Find where the given text appears and provide that cell's center as (X, Y) coordinate. 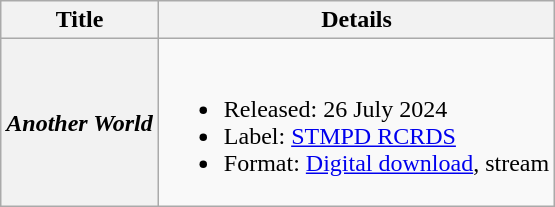
Details (356, 20)
Another World (80, 122)
Released: 26 July 2024Label: STMPD RCRDSFormat: Digital download, stream (356, 122)
Title (80, 20)
